Pinpoint the cell where the given text exists, returning its (X, Y) midpoint coordinate. 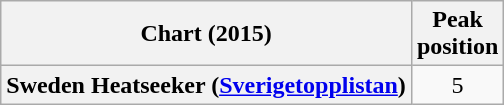
Chart (2015) (206, 34)
Sweden Heatseeker (Sverigetopplistan) (206, 85)
5 (457, 85)
Peakposition (457, 34)
